Capture the cell that displays the provided text and extract its (X, Y) central coordinate. 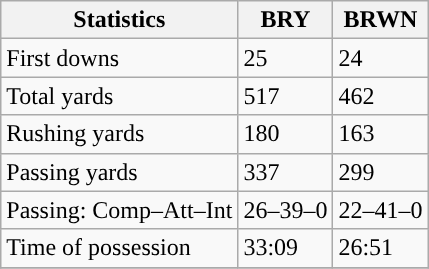
Time of possession (120, 248)
Rushing yards (120, 134)
33:09 (286, 248)
24 (380, 58)
BRY (286, 20)
Passing: Comp–Att–Int (120, 210)
26:51 (380, 248)
First downs (120, 58)
337 (286, 172)
462 (380, 96)
25 (286, 58)
26–39–0 (286, 210)
180 (286, 134)
Total yards (120, 96)
163 (380, 134)
Passing yards (120, 172)
Statistics (120, 20)
299 (380, 172)
BRWN (380, 20)
22–41–0 (380, 210)
517 (286, 96)
